Capture the cell that displays the provided text and extract its (X, Y) central coordinate. 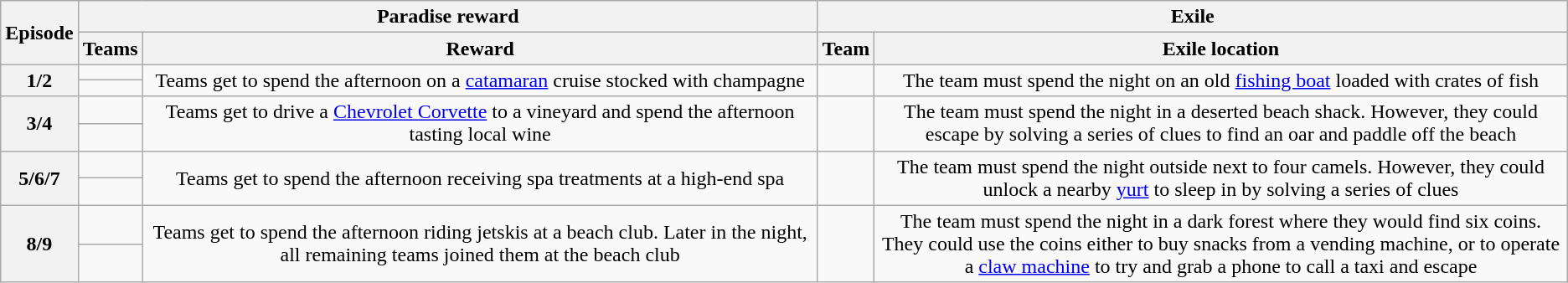
Teams get to spend the afternoon receiving spa treatments at a high-end spa (480, 178)
Teams get to drive a Chevrolet Corvette to a vineyard and spend the afternoon tasting local wine (480, 124)
Exile (1193, 17)
The team must spend the night outside next to four camels. However, they could unlock a nearby yurt to sleep in by solving a series of clues (1221, 178)
Teams (111, 49)
Episode (39, 33)
Teams get to spend the afternoon on a catamaran cruise stocked with champagne (480, 80)
1/2 (39, 80)
3/4 (39, 124)
Teams get to spend the afternoon riding jetskis at a beach club. Later in the night, all remaining teams joined them at the beach club (480, 244)
Paradise reward (447, 17)
5/6/7 (39, 178)
8/9 (39, 244)
Team (846, 49)
The team must spend the night on an old fishing boat loaded with crates of fish (1221, 80)
Exile location (1221, 49)
Reward (480, 49)
